Return [X, Y] of the center of cell containing provided text 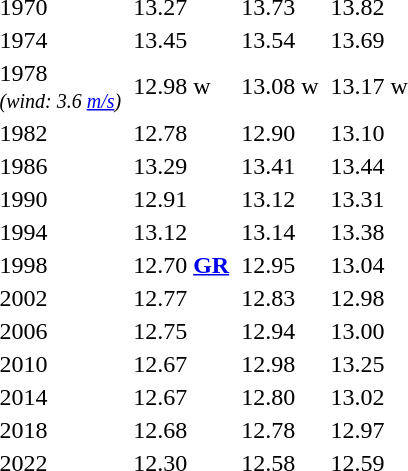
13.54 [280, 40]
13.08 w [280, 86]
12.68 [182, 430]
12.90 [280, 133]
12.95 [280, 265]
13.29 [182, 166]
12.77 [182, 298]
12.80 [280, 397]
12.91 [182, 199]
12.83 [280, 298]
12.98 [280, 364]
12.98 w [182, 86]
12.70 GR [182, 265]
12.75 [182, 331]
13.41 [280, 166]
12.94 [280, 331]
13.45 [182, 40]
13.14 [280, 232]
